Extract the (x, y) coordinate from the center of the cell holding the provided text.  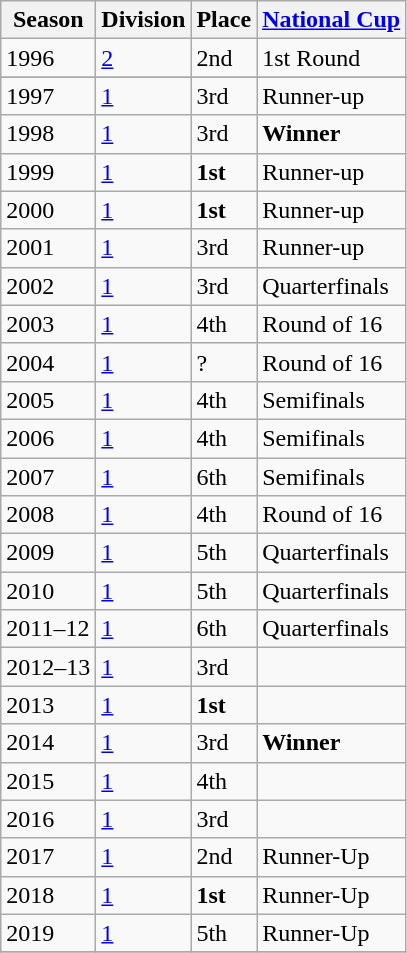
2008 (48, 515)
2003 (48, 324)
2011–12 (48, 629)
2007 (48, 477)
National Cup (332, 20)
2002 (48, 286)
2019 (48, 933)
2014 (48, 743)
2004 (48, 362)
1996 (48, 58)
2010 (48, 591)
Division (144, 20)
1st Round (332, 58)
2 (144, 58)
1998 (48, 134)
2013 (48, 705)
2016 (48, 819)
2001 (48, 248)
2000 (48, 210)
2015 (48, 781)
Season (48, 20)
2018 (48, 895)
2005 (48, 400)
Place (224, 20)
2012–13 (48, 667)
2017 (48, 857)
? (224, 362)
1997 (48, 96)
2006 (48, 438)
2009 (48, 553)
1999 (48, 172)
